Detect which cell encompasses the target text, then output its [x, y] center coordinate. 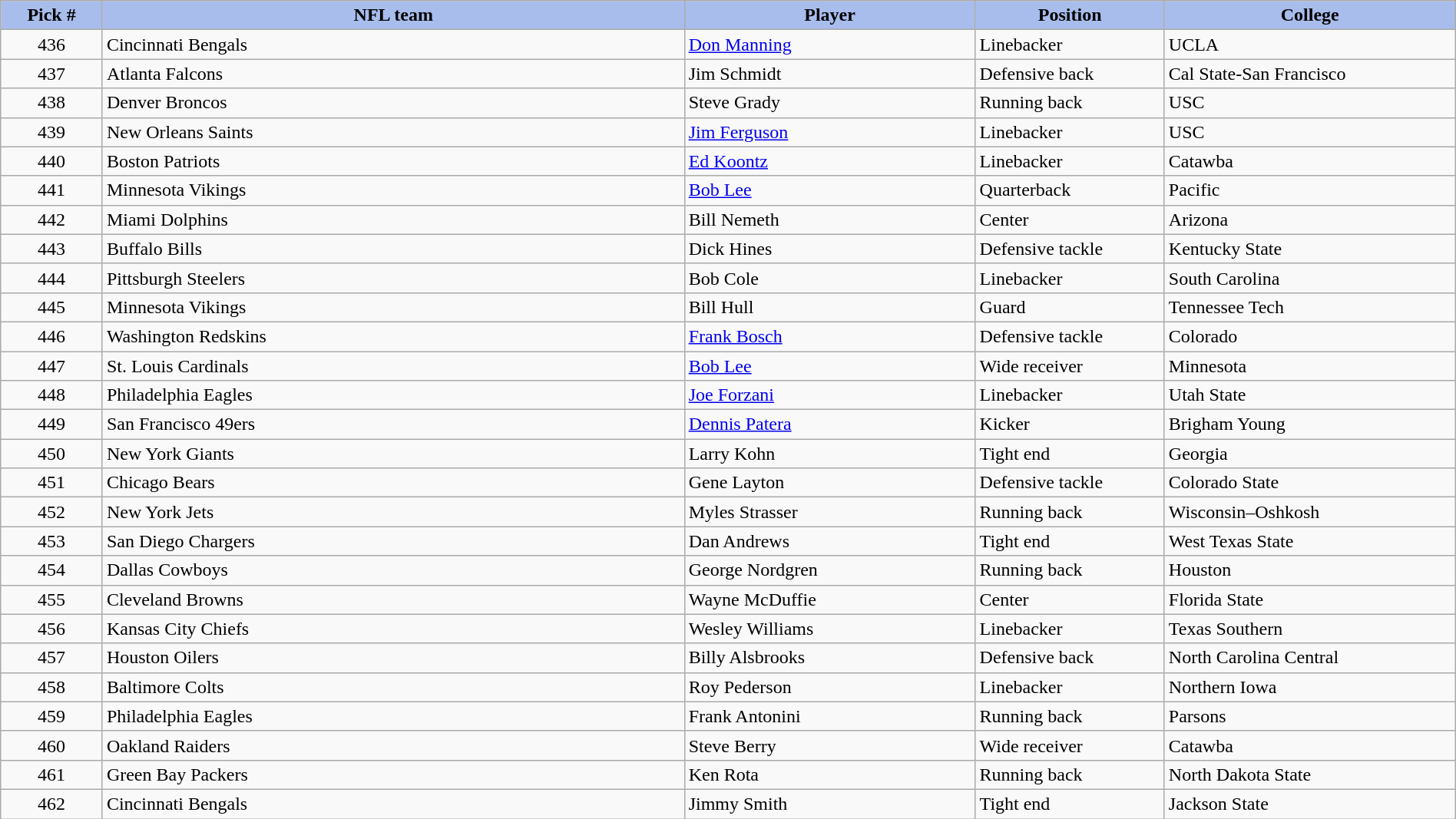
New York Giants [393, 454]
Wayne McDuffie [829, 599]
Billy Alsbrooks [829, 658]
Dennis Patera [829, 424]
Wesley Williams [829, 629]
456 [52, 629]
NFL team [393, 15]
449 [52, 424]
New York Jets [393, 512]
College [1310, 15]
Kentucky State [1310, 249]
Pacific [1310, 190]
450 [52, 454]
Myles Strasser [829, 512]
Position [1070, 15]
Joe Forzani [829, 395]
462 [52, 804]
Colorado [1310, 336]
444 [52, 278]
South Carolina [1310, 278]
Texas Southern [1310, 629]
UCLA [1310, 45]
New Orleans Saints [393, 132]
436 [52, 45]
Jim Schmidt [829, 74]
St. Louis Cardinals [393, 366]
Quarterback [1070, 190]
Steve Berry [829, 745]
Jackson State [1310, 804]
Jimmy Smith [829, 804]
Chicago Bears [393, 483]
Guard [1070, 307]
North Carolina Central [1310, 658]
Northern Iowa [1310, 687]
Oakland Raiders [393, 745]
San Francisco 49ers [393, 424]
446 [52, 336]
Denver Broncos [393, 103]
451 [52, 483]
Georgia [1310, 454]
Baltimore Colts [393, 687]
George Nordgren [829, 570]
Washington Redskins [393, 336]
Gene Layton [829, 483]
442 [52, 220]
Colorado State [1310, 483]
Roy Pederson [829, 687]
459 [52, 716]
Tennessee Tech [1310, 307]
Pick # [52, 15]
Houston Oilers [393, 658]
Frank Bosch [829, 336]
461 [52, 774]
Cleveland Browns [393, 599]
Kicker [1070, 424]
460 [52, 745]
Parsons [1310, 716]
Green Bay Packers [393, 774]
Pittsburgh Steelers [393, 278]
Atlanta Falcons [393, 74]
Dallas Cowboys [393, 570]
Buffalo Bills [393, 249]
Wisconsin–Oshkosh [1310, 512]
447 [52, 366]
Cal State-San Francisco [1310, 74]
Utah State [1310, 395]
Steve Grady [829, 103]
Player [829, 15]
438 [52, 103]
Bill Nemeth [829, 220]
453 [52, 541]
Arizona [1310, 220]
Dan Andrews [829, 541]
North Dakota State [1310, 774]
458 [52, 687]
437 [52, 74]
Frank Antonini [829, 716]
455 [52, 599]
452 [52, 512]
Florida State [1310, 599]
San Diego Chargers [393, 541]
Kansas City Chiefs [393, 629]
West Texas State [1310, 541]
Bob Cole [829, 278]
Dick Hines [829, 249]
Minnesota [1310, 366]
457 [52, 658]
Jim Ferguson [829, 132]
443 [52, 249]
Larry Kohn [829, 454]
Boston Patriots [393, 161]
448 [52, 395]
440 [52, 161]
Ken Rota [829, 774]
441 [52, 190]
Brigham Young [1310, 424]
454 [52, 570]
Bill Hull [829, 307]
Don Manning [829, 45]
Ed Koontz [829, 161]
Houston [1310, 570]
439 [52, 132]
445 [52, 307]
Miami Dolphins [393, 220]
